Locate the cell with the specified text and output its (x, y) center coordinate. 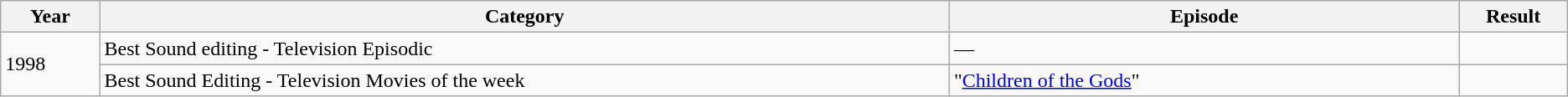
"Children of the Gods" (1204, 80)
— (1204, 48)
Result (1513, 17)
1998 (50, 64)
Category (524, 17)
Year (50, 17)
Best Sound Editing - Television Movies of the week (524, 80)
Episode (1204, 17)
Best Sound editing - Television Episodic (524, 48)
